Pinpoint the cell where the given text exists, returning its (X, Y) midpoint coordinate. 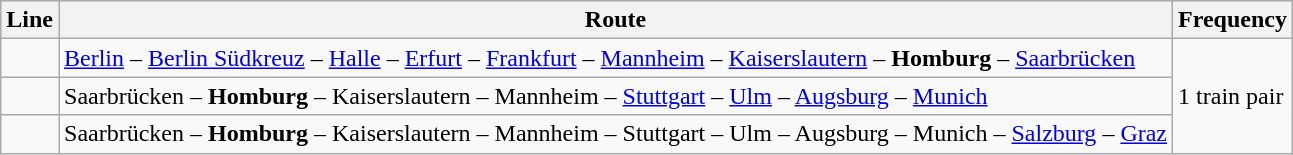
Saarbrücken – Homburg – Kaiserslautern – Mannheim – Stuttgart – Ulm – Augsburg – Munich (615, 96)
Berlin – Berlin Südkreuz – Halle – Erfurt – Frankfurt – Mannheim – Kaiserslautern – Homburg – Saarbrücken (615, 58)
Frequency (1233, 20)
Saarbrücken – Homburg – Kaiserslautern – Mannheim – Stuttgart – Ulm – Augsburg – Munich – Salzburg – Graz (615, 134)
1 train pair (1233, 96)
Route (615, 20)
Line (30, 20)
